Output the (x, y) coordinate of the center of the cell containing the given text.  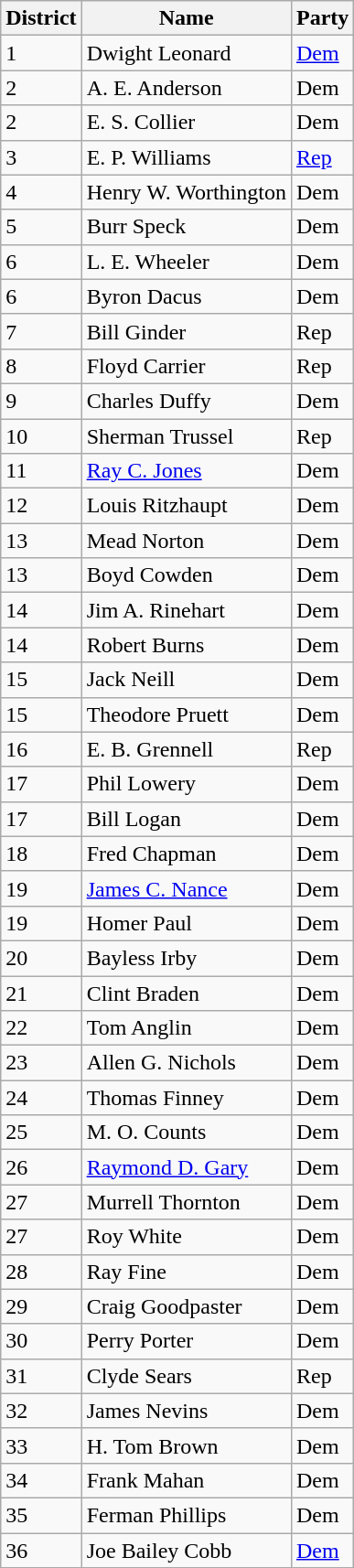
30 (41, 1341)
Frank Mahan (187, 1480)
3 (41, 157)
Sherman Trussel (187, 436)
Murrell Thornton (187, 1202)
Bill Logan (187, 819)
Fred Chapman (187, 854)
1 (41, 53)
Homer Paul (187, 923)
Bill Ginder (187, 331)
Bayless Irby (187, 958)
Burr Speck (187, 227)
34 (41, 1480)
Allen G. Nichols (187, 1063)
Thomas Finney (187, 1098)
18 (41, 854)
Theodore Pruett (187, 714)
Phil Lowery (187, 784)
District (41, 18)
A. E. Anderson (187, 88)
12 (41, 506)
E. S. Collier (187, 123)
Party (322, 18)
Ray C. Jones (187, 471)
Jack Neill (187, 680)
Name (187, 18)
Charles Duffy (187, 401)
4 (41, 192)
20 (41, 958)
10 (41, 436)
E. P. Williams (187, 157)
8 (41, 366)
16 (41, 749)
32 (41, 1411)
Ray Fine (187, 1272)
5 (41, 227)
Robert Burns (187, 645)
M. O. Counts (187, 1133)
Roy White (187, 1237)
Byron Dacus (187, 296)
L. E. Wheeler (187, 262)
28 (41, 1272)
26 (41, 1167)
7 (41, 331)
Henry W. Worthington (187, 192)
Boyd Cowden (187, 575)
22 (41, 1028)
33 (41, 1445)
21 (41, 993)
Dwight Leonard (187, 53)
24 (41, 1098)
35 (41, 1515)
James C. Nance (187, 888)
James Nevins (187, 1411)
Jim A. Rinehart (187, 610)
11 (41, 471)
Mead Norton (187, 541)
Floyd Carrier (187, 366)
Tom Anglin (187, 1028)
31 (41, 1376)
Perry Porter (187, 1341)
Ferman Phillips (187, 1515)
Clint Braden (187, 993)
29 (41, 1306)
25 (41, 1133)
Craig Goodpaster (187, 1306)
23 (41, 1063)
Raymond D. Gary (187, 1167)
E. B. Grennell (187, 749)
Clyde Sears (187, 1376)
H. Tom Brown (187, 1445)
Joe Bailey Cobb (187, 1551)
36 (41, 1551)
9 (41, 401)
Louis Ritzhaupt (187, 506)
